Return the (X, Y) coordinate for the center point of the cell that contains the specified text.  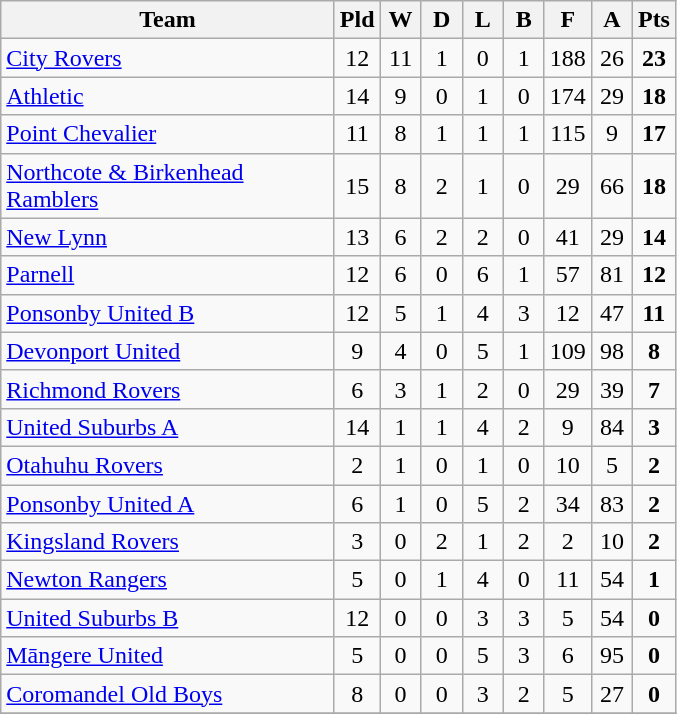
W (400, 20)
Ponsonby United A (168, 503)
B (524, 20)
Otahuhu Rovers (168, 465)
23 (654, 58)
98 (612, 351)
66 (612, 186)
New Lynn (168, 237)
Pld (357, 20)
174 (568, 96)
57 (568, 275)
F (568, 20)
Athletic (168, 96)
Pts (654, 20)
95 (612, 656)
13 (357, 237)
Ponsonby United B (168, 313)
Parnell (168, 275)
47 (612, 313)
34 (568, 503)
41 (568, 237)
City Rovers (168, 58)
26 (612, 58)
39 (612, 389)
Kingsland Rovers (168, 542)
Point Chevalier (168, 134)
Team (168, 20)
27 (612, 694)
188 (568, 58)
L (482, 20)
84 (612, 427)
A (612, 20)
17 (654, 134)
D (442, 20)
Coromandel Old Boys (168, 694)
Richmond Rovers (168, 389)
United Suburbs A (168, 427)
Devonport United (168, 351)
109 (568, 351)
Māngere United (168, 656)
Newton Rangers (168, 580)
115 (568, 134)
83 (612, 503)
7 (654, 389)
Northcote & Birkenhead Ramblers (168, 186)
15 (357, 186)
United Suburbs B (168, 618)
81 (612, 275)
